Extract the (x, y) coordinate from the center of the cell holding the provided text.  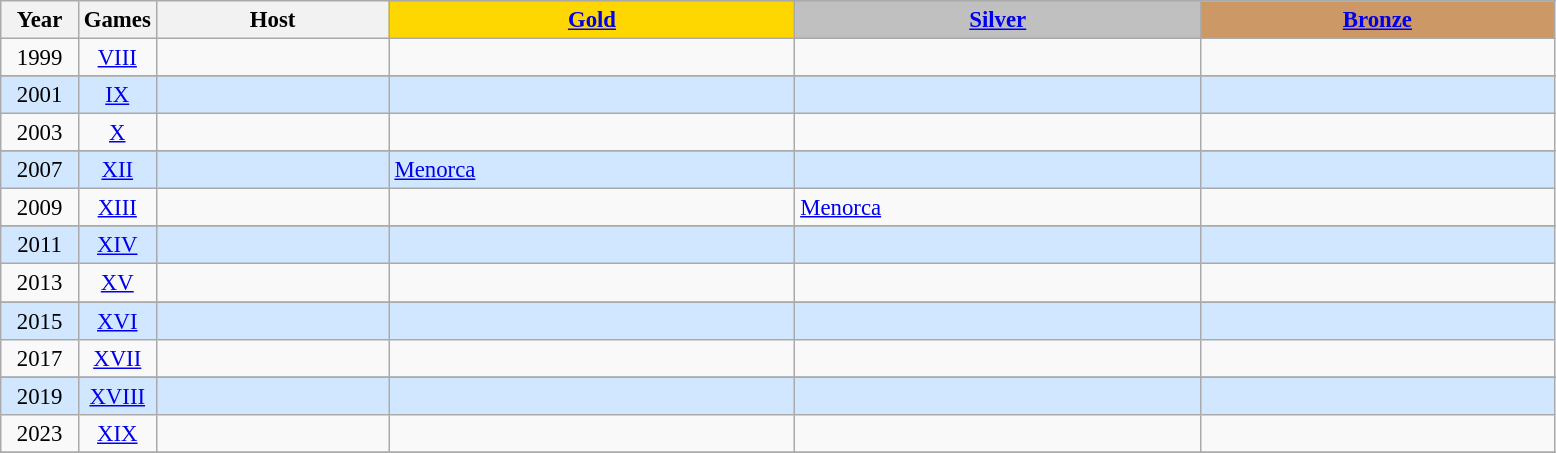
2017 (40, 358)
X (117, 133)
IX (117, 95)
XVI (117, 321)
2019 (40, 396)
2009 (40, 208)
XIX (117, 433)
Bronze (1378, 20)
XII (117, 170)
Host (272, 20)
XIII (117, 208)
2015 (40, 321)
XV (117, 283)
Games (117, 20)
2023 (40, 433)
VIII (117, 58)
2007 (40, 170)
2013 (40, 283)
Silver (998, 20)
XIV (117, 245)
Gold (592, 20)
Year (40, 20)
1999 (40, 58)
2001 (40, 95)
XVII (117, 358)
2011 (40, 245)
2003 (40, 133)
XVIII (117, 396)
